Extract the (X, Y) coordinate from the center of the cell holding the provided text.  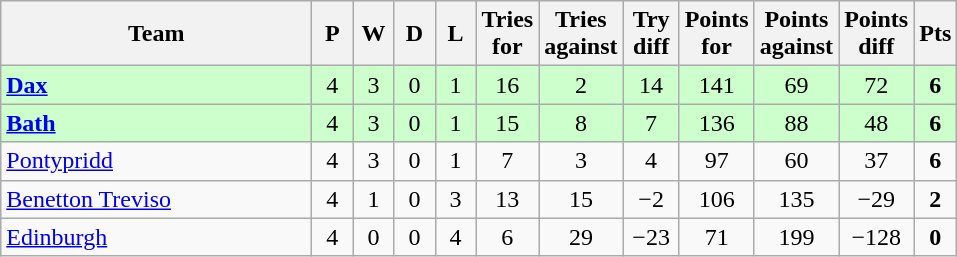
8 (581, 123)
−128 (876, 237)
106 (716, 199)
29 (581, 237)
−2 (651, 199)
Points diff (876, 34)
Team (156, 34)
Pts (936, 34)
60 (796, 161)
14 (651, 85)
Benetton Treviso (156, 199)
71 (716, 237)
88 (796, 123)
−29 (876, 199)
Bath (156, 123)
L (456, 34)
Try diff (651, 34)
97 (716, 161)
Edinburgh (156, 237)
Dax (156, 85)
−23 (651, 237)
D (414, 34)
W (374, 34)
16 (508, 85)
48 (876, 123)
Tries against (581, 34)
Points for (716, 34)
Points against (796, 34)
135 (796, 199)
13 (508, 199)
136 (716, 123)
P (332, 34)
72 (876, 85)
69 (796, 85)
37 (876, 161)
199 (796, 237)
Pontypridd (156, 161)
141 (716, 85)
Tries for (508, 34)
